Determine the (X, Y) coordinate at the center of the cell enclosing the given text.  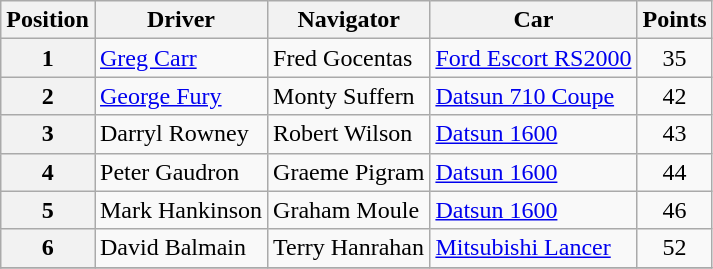
Navigator (349, 20)
Ford Escort RS2000 (534, 58)
Robert Wilson (349, 134)
5 (48, 210)
1 (48, 58)
Mark Hankinson (180, 210)
44 (674, 172)
6 (48, 248)
Car (534, 20)
David Balmain (180, 248)
George Fury (180, 96)
Points (674, 20)
Terry Hanrahan (349, 248)
43 (674, 134)
35 (674, 58)
Fred Gocentas (349, 58)
Greg Carr (180, 58)
46 (674, 210)
Datsun 710 Coupe (534, 96)
4 (48, 172)
Mitsubishi Lancer (534, 248)
2 (48, 96)
3 (48, 134)
52 (674, 248)
Darryl Rowney (180, 134)
42 (674, 96)
Monty Suffern (349, 96)
Graeme Pigram (349, 172)
Position (48, 20)
Graham Moule (349, 210)
Driver (180, 20)
Peter Gaudron (180, 172)
